From the cell containing the given text, extract its center point as [X, Y] coordinate. 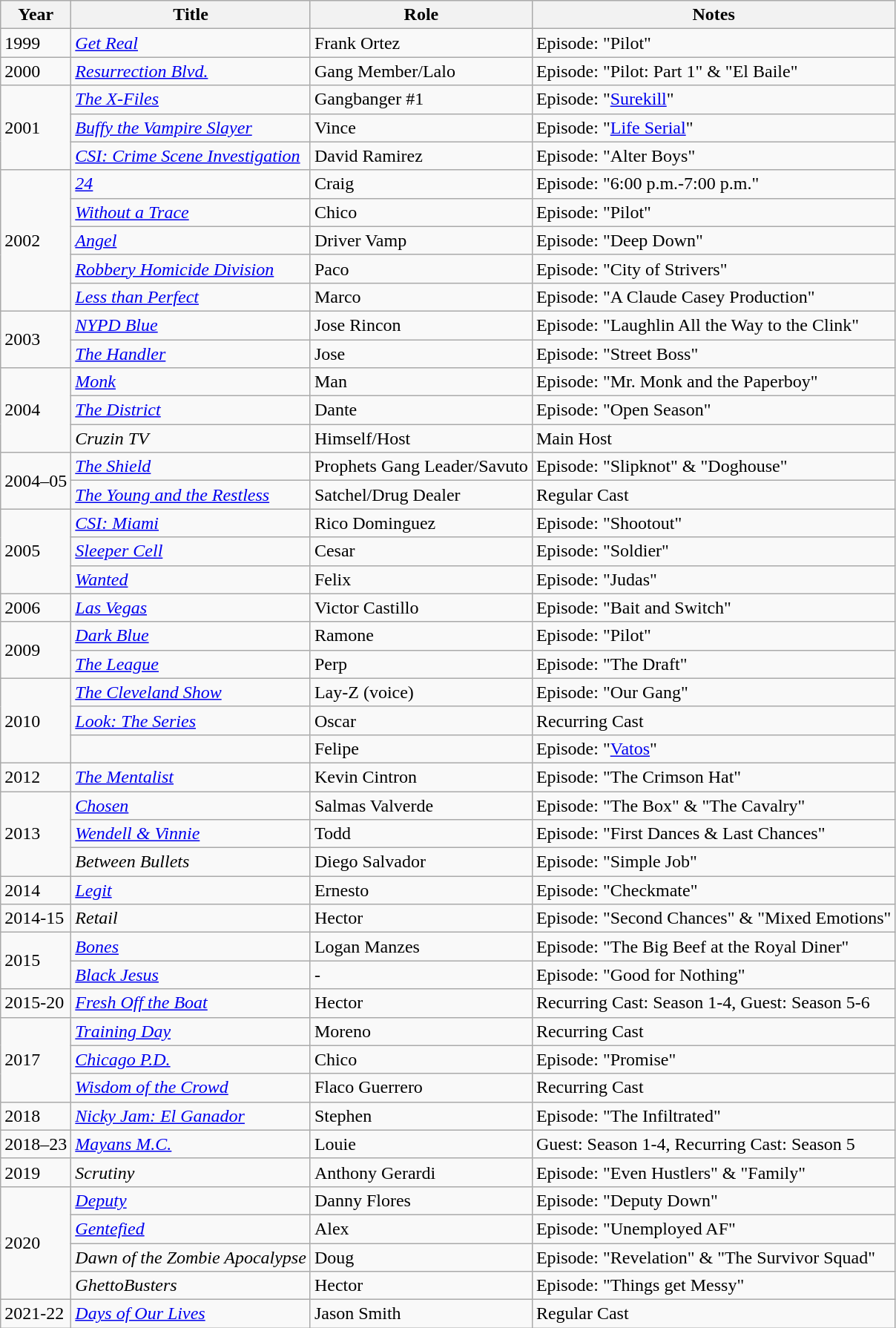
Gangbanger #1 [421, 99]
Episode: "The Infiltrated" [714, 1116]
Wanted [191, 579]
Himself/Host [421, 438]
Monk [191, 382]
The Cleveland Show [191, 692]
Dark Blue [191, 636]
The District [191, 410]
Stephen [421, 1116]
The League [191, 664]
Episode: "The Draft" [714, 664]
2009 [36, 650]
Episode: "The Crimson Hat" [714, 777]
Episode: "Pilot: Part 1" & "El Baile" [714, 71]
2019 [36, 1172]
Episode: "Deputy Down" [714, 1200]
Wendell & Vinnie [191, 834]
Episode: "Bait and Switch" [714, 608]
Days of Our Lives [191, 1314]
Todd [421, 834]
Craig [421, 184]
Episode: "Vatos" [714, 749]
2004 [36, 410]
Resurrection Blvd. [191, 71]
2018–23 [36, 1144]
Driver Vamp [421, 240]
Episode: "Simple Job" [714, 862]
The Shield [191, 467]
The Young and the Restless [191, 495]
Jason Smith [421, 1314]
Role [421, 15]
Paco [421, 269]
Year [36, 15]
Gang Member/Lalo [421, 71]
2012 [36, 777]
Episode: "Promise" [714, 1059]
2005 [36, 551]
2006 [36, 608]
Jose Rincon [421, 325]
Episode: "The Big Beef at the Royal Diner" [714, 947]
Episode: "Checkmate" [714, 890]
2002 [36, 240]
Felix [421, 579]
Buffy the Vampire Slayer [191, 128]
Notes [714, 15]
Get Real [191, 43]
Nicky Jam: El Ganador [191, 1116]
Guest: Season 1-4, Recurring Cast: Season 5 [714, 1144]
Legit [191, 890]
Episode: "Soldier" [714, 551]
Victor Castillo [421, 608]
2004–05 [36, 481]
Retail [191, 918]
Episode: "Alter Boys" [714, 156]
Chicago P.D. [191, 1059]
Louie [421, 1144]
Episode: "Street Boss" [714, 354]
Rico Dominguez [421, 523]
Episode: "Slipknot" & "Doghouse" [714, 467]
24 [191, 184]
Recurring Cast: Season 1-4, Guest: Season 5-6 [714, 1003]
Cruzin TV [191, 438]
Danny Flores [421, 1200]
Las Vegas [191, 608]
Logan Manzes [421, 947]
2015-20 [36, 1003]
The Handler [191, 354]
Main Host [714, 438]
Jose [421, 354]
Look: The Series [191, 720]
Ernesto [421, 890]
Man [421, 382]
Gentefied [191, 1229]
2017 [36, 1059]
Dawn of the Zombie Apocalypse [191, 1258]
2000 [36, 71]
2013 [36, 833]
Salmas Valverde [421, 805]
Episode: "Second Chances" & "Mixed Emotions" [714, 918]
The Mentalist [191, 777]
Episode: "First Dances & Last Chances" [714, 834]
The X-Files [191, 99]
2001 [36, 128]
Cesar [421, 551]
2014 [36, 890]
2020 [36, 1243]
2021-22 [36, 1314]
Dante [421, 410]
2018 [36, 1116]
Robbery Homicide Division [191, 269]
Bones [191, 947]
Diego Salvador [421, 862]
Mayans M.C. [191, 1144]
GhettoBusters [191, 1286]
Flaco Guerrero [421, 1088]
Wisdom of the Crowd [191, 1088]
Felipe [421, 749]
Without a Trace [191, 212]
Training Day [191, 1031]
Lay-Z (voice) [421, 692]
Chosen [191, 805]
Fresh Off the Boat [191, 1003]
Moreno [421, 1031]
Kevin Cintron [421, 777]
Between Bullets [191, 862]
Alex [421, 1229]
Episode: "Life Serial" [714, 128]
Episode: "6:00 p.m.-7:00 p.m." [714, 184]
Episode: "Unemployed AF" [714, 1229]
Deputy [191, 1200]
Episode: "Judas" [714, 579]
Ramone [421, 636]
2010 [36, 720]
Perp [421, 664]
Anthony Gerardi [421, 1172]
2015 [36, 961]
Scrutiny [191, 1172]
Episode: "A Claude Casey Production" [714, 297]
Doug [421, 1258]
- [421, 975]
Less than Perfect [191, 297]
Episode: "Surekill" [714, 99]
1999 [36, 43]
Frank Ortez [421, 43]
Marco [421, 297]
Episode: "Open Season" [714, 410]
Episode: "Mr. Monk and the Paperboy" [714, 382]
Prophets Gang Leader/Savuto [421, 467]
Angel [191, 240]
Black Jesus [191, 975]
Episode: "City of Strivers" [714, 269]
2014-15 [36, 918]
Episode: "Things get Messy" [714, 1286]
Title [191, 15]
Episode: "Even Hustlers" & "Family" [714, 1172]
Vince [421, 128]
2003 [36, 339]
Sleeper Cell [191, 551]
CSI: Crime Scene Investigation [191, 156]
Episode: "Shootout" [714, 523]
Episode: "The Box" & "The Cavalry" [714, 805]
Episode: "Revelation" & "The Survivor Squad" [714, 1258]
Episode: "Good for Nothing" [714, 975]
NYPD Blue [191, 325]
David Ramirez [421, 156]
Episode: "Laughlin All the Way to the Clink" [714, 325]
Satchel/Drug Dealer [421, 495]
Oscar [421, 720]
Episode: "Deep Down" [714, 240]
CSI: Miami [191, 523]
Episode: "Our Gang" [714, 692]
